For the text-containing cell, return its midpoint in [X, Y] coordinate format. 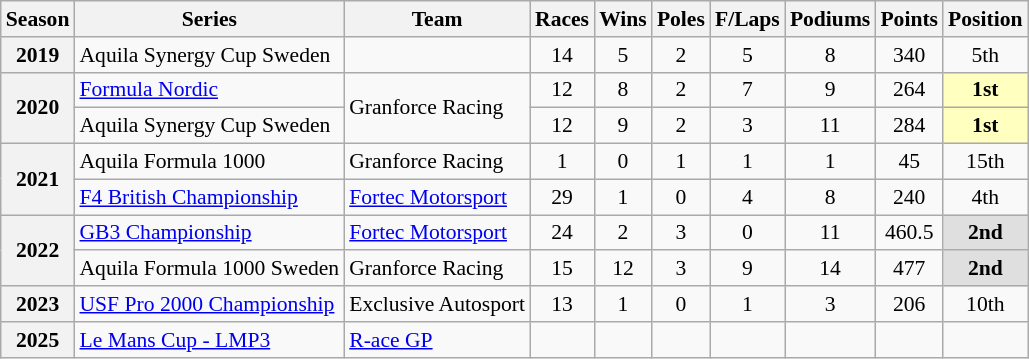
Season [38, 19]
264 [909, 90]
F4 British Championship [209, 197]
29 [562, 197]
4 [748, 197]
45 [909, 162]
477 [909, 269]
Wins [623, 19]
284 [909, 126]
Series [209, 19]
Points [909, 19]
15th [985, 162]
Le Mans Cup - LMP3 [209, 340]
24 [562, 233]
Position [985, 19]
13 [562, 304]
2021 [38, 180]
240 [909, 197]
2025 [38, 340]
2020 [38, 108]
Podiums [830, 19]
GB3 Championship [209, 233]
206 [909, 304]
Aquila Formula 1000 [209, 162]
15 [562, 269]
Aquila Formula 1000 Sweden [209, 269]
2023 [38, 304]
F/Laps [748, 19]
340 [909, 55]
460.5 [909, 233]
4th [985, 197]
Formula Nordic [209, 90]
5th [985, 55]
USF Pro 2000 Championship [209, 304]
2019 [38, 55]
R-ace GP [437, 340]
2022 [38, 250]
Poles [681, 19]
7 [748, 90]
Team [437, 19]
Exclusive Autosport [437, 304]
10th [985, 304]
Races [562, 19]
